Locate the cell with the specified text and output its [x, y] center coordinate. 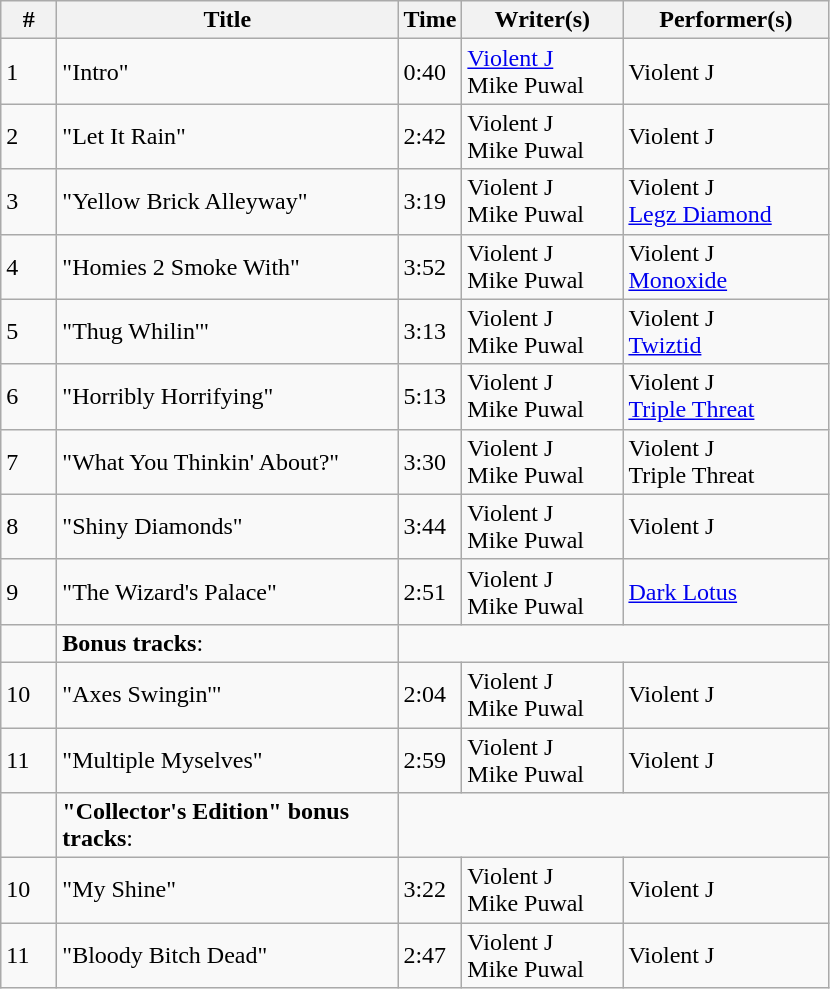
4 [29, 266]
2:51 [430, 592]
Title [228, 20]
3:52 [430, 266]
8 [29, 526]
"Intro" [228, 72]
2:42 [430, 136]
0:40 [430, 72]
7 [29, 462]
Bonus tracks: [228, 643]
Writer(s) [542, 20]
3 [29, 202]
"Yellow Brick Alleyway" [228, 202]
3:19 [430, 202]
2 [29, 136]
6 [29, 396]
"What You Thinkin' About?" [228, 462]
"Homies 2 Smoke With" [228, 266]
"Collector's Edition" bonus tracks: [228, 826]
3:22 [430, 890]
Violent JTwiztid [726, 332]
Violent JLegz Diamond [726, 202]
3:13 [430, 332]
"Multiple Myselves" [228, 760]
"Axes Swingin'" [228, 694]
9 [29, 592]
5 [29, 332]
Dark Lotus [726, 592]
Violent JMonoxide [726, 266]
"Let It Rain" [228, 136]
"Thug Whilin'" [228, 332]
5:13 [430, 396]
2:47 [430, 956]
"Bloody Bitch Dead" [228, 956]
"Horribly Horrifying" [228, 396]
2:04 [430, 694]
3:30 [430, 462]
"Shiny Diamonds" [228, 526]
"The Wizard's Palace" [228, 592]
Performer(s) [726, 20]
Time [430, 20]
3:44 [430, 526]
# [29, 20]
1 [29, 72]
2:59 [430, 760]
"My Shine" [228, 890]
